Locate the cell with the specified text and output its (x, y) center coordinate. 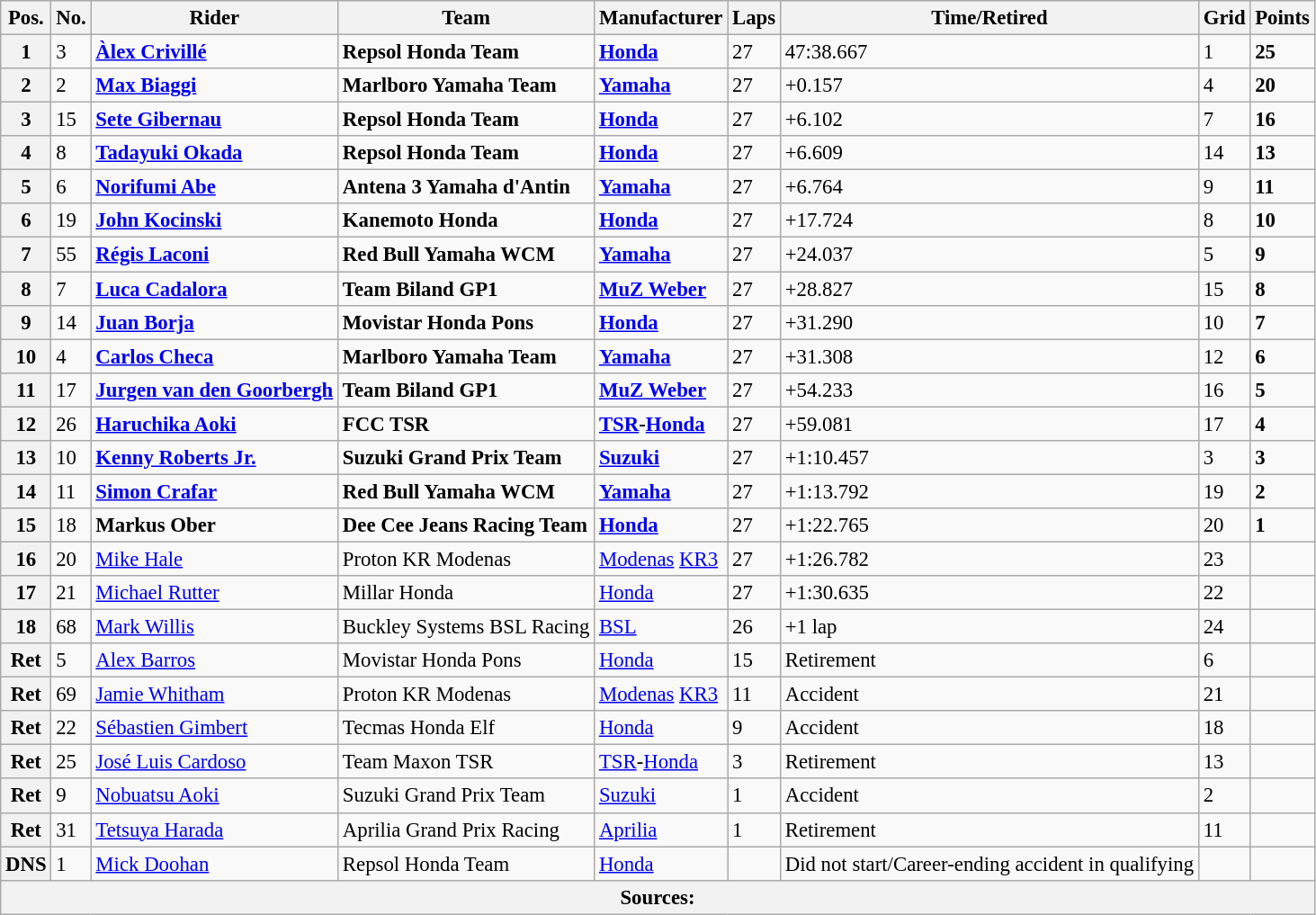
Régis Laconi (214, 255)
Carlos Checa (214, 356)
+1 lap (989, 627)
Juan Borja (214, 322)
69 (71, 695)
47:38.667 (989, 52)
Mick Doohan (214, 864)
Tecmas Honda Elf (466, 728)
Àlex Crivillé (214, 52)
Pos. (26, 18)
Jurgen van den Goorbergh (214, 390)
DNS (26, 864)
+31.308 (989, 356)
Alex Barros (214, 660)
BSL (661, 627)
+6.609 (989, 153)
Norifumi Abe (214, 187)
Sete Gibernau (214, 120)
Simon Crafar (214, 491)
Did not start/Career-ending accident in qualifying (989, 864)
+1:10.457 (989, 458)
José Luis Cardoso (214, 762)
Laps (754, 18)
55 (71, 255)
Antena 3 Yamaha d'Antin (466, 187)
+6.102 (989, 120)
+31.290 (989, 322)
Buckley Systems BSL Racing (466, 627)
Time/Retired (989, 18)
John Kocinski (214, 220)
+24.037 (989, 255)
Tetsuya Harada (214, 830)
Mike Hale (214, 559)
Aprilia (661, 830)
Rider (214, 18)
24 (1223, 627)
Max Biaggi (214, 85)
Sources: (658, 897)
Manufacturer (661, 18)
Points (1283, 18)
FCC TSR (466, 424)
Nobuatsu Aoki (214, 796)
Team Maxon TSR (466, 762)
Team (466, 18)
+54.233 (989, 390)
Aprilia Grand Prix Racing (466, 830)
68 (71, 627)
+1:13.792 (989, 491)
Mark Willis (214, 627)
No. (71, 18)
Haruchika Aoki (214, 424)
+6.764 (989, 187)
+28.827 (989, 289)
Tadayuki Okada (214, 153)
Luca Cadalora (214, 289)
+17.724 (989, 220)
Markus Ober (214, 525)
+1:26.782 (989, 559)
Dee Cee Jeans Racing Team (466, 525)
+1:30.635 (989, 593)
Sébastien Gimbert (214, 728)
Millar Honda (466, 593)
Grid (1223, 18)
31 (71, 830)
Jamie Whitham (214, 695)
+1:22.765 (989, 525)
Michael Rutter (214, 593)
23 (1223, 559)
Kenny Roberts Jr. (214, 458)
+0.157 (989, 85)
+59.081 (989, 424)
Kanemoto Honda (466, 220)
